Return the [x, y] coordinate for the center point of the cell that contains the specified text.  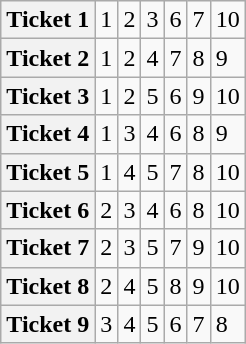
Ticket 2 [48, 58]
Ticket 4 [48, 134]
Ticket 7 [48, 248]
Ticket 8 [48, 286]
Ticket 5 [48, 172]
Ticket 6 [48, 210]
Ticket 9 [48, 324]
Ticket 3 [48, 96]
Ticket 1 [48, 20]
